Find where the given text appears and provide that cell's center as (X, Y) coordinate. 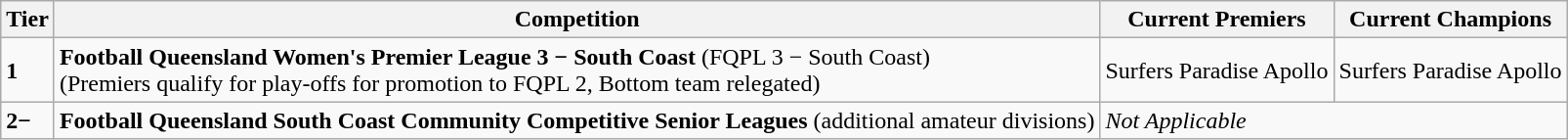
2− (27, 120)
Current Premiers (1217, 20)
1 (27, 70)
Competition (576, 20)
Football Queensland South Coast Community Competitive Senior Leagues (additional amateur divisions) (576, 120)
Tier (27, 20)
Not Applicable (1334, 120)
Current Champions (1450, 20)
